Return the [X, Y] coordinate for the center point of the cell that contains the specified text.  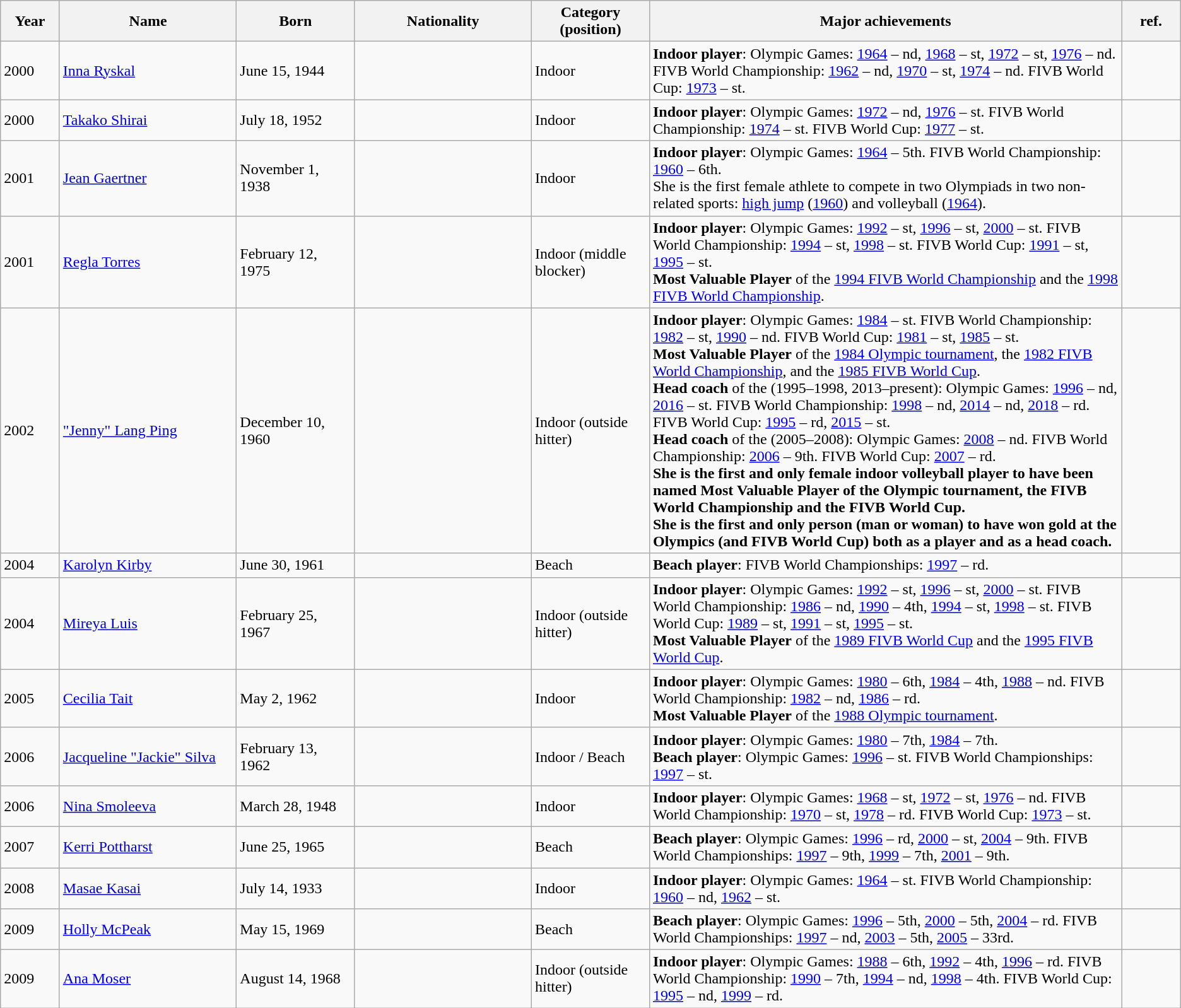
Mireya Luis [148, 623]
Indoor player: Olympic Games: 1964 – st. FIVB World Championship: 1960 – nd, 1962 – st. [885, 888]
Year [30, 21]
Born [295, 21]
Major achievements [885, 21]
"Jenny" Lang Ping [148, 430]
Masae Kasai [148, 888]
Karolyn Kirby [148, 565]
2008 [30, 888]
Inna Ryskal [148, 71]
Indoor (middle blocker) [590, 262]
June 25, 1965 [295, 847]
2007 [30, 847]
Jean Gaertner [148, 178]
2005 [30, 698]
June 15, 1944 [295, 71]
Indoor player: Olympic Games: 1972 – nd, 1976 – st. FIVB World Championship: 1974 – st. FIVB World Cup: 1977 – st. [885, 120]
Nationality [443, 21]
Beach player: Olympic Games: 1996 – rd, 2000 – st, 2004 – 9th. FIVB World Championships: 1997 – 9th, 1999 – 7th, 2001 – 9th. [885, 847]
Cecilia Tait [148, 698]
Kerri Pottharst [148, 847]
Indoor player: Olympic Games: 1968 – st, 1972 – st, 1976 – nd. FIVB World Championship: 1970 – st, 1978 – rd. FIVB World Cup: 1973 – st. [885, 806]
November 1, 1938 [295, 178]
February 25, 1967 [295, 623]
Jacqueline "Jackie" Silva [148, 756]
Takako Shirai [148, 120]
July 18, 1952 [295, 120]
July 14, 1933 [295, 888]
Name [148, 21]
Nina Smoleeva [148, 806]
August 14, 1968 [295, 979]
Holly McPeak [148, 930]
Indoor player: Olympic Games: 1980 – 7th, 1984 – 7th.Beach player: Olympic Games: 1996 – st. FIVB World Championships: 1997 – st. [885, 756]
March 28, 1948 [295, 806]
Category (position) [590, 21]
May 15, 1969 [295, 930]
May 2, 1962 [295, 698]
Indoor / Beach [590, 756]
Regla Torres [148, 262]
2002 [30, 430]
February 12, 1975 [295, 262]
ref. [1151, 21]
June 30, 1961 [295, 565]
December 10, 1960 [295, 430]
Beach player: Olympic Games: 1996 – 5th, 2000 – 5th, 2004 – rd. FIVB World Championships: 1997 – nd, 2003 – 5th, 2005 – 33rd. [885, 930]
February 13, 1962 [295, 756]
Beach player: FIVB World Championships: 1997 – rd. [885, 565]
Ana Moser [148, 979]
